For the text-containing cell, return its midpoint in (X, Y) coordinate format. 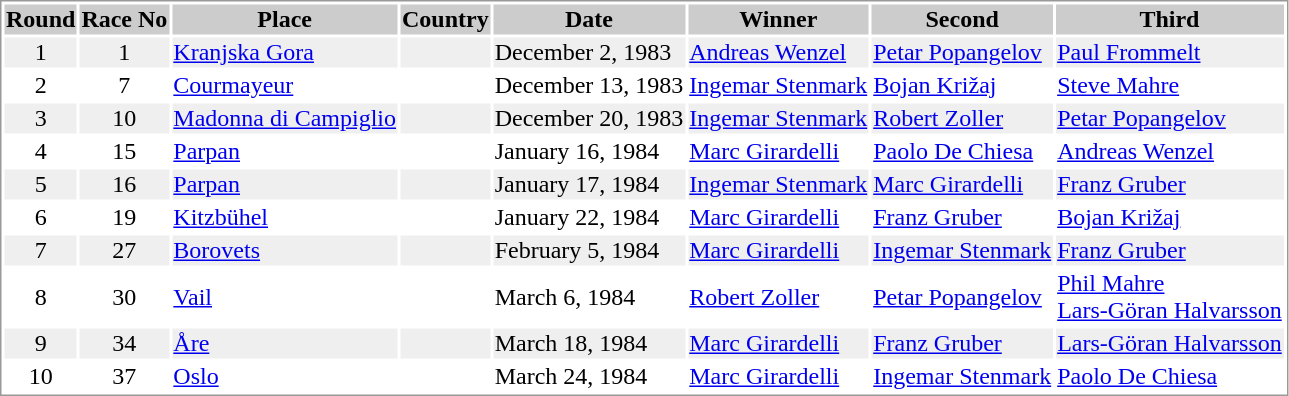
Phil Mahre Lars-Göran Halvarsson (1170, 296)
March 24, 1984 (589, 377)
30 (124, 296)
December 13, 1983 (589, 85)
Borovets (285, 251)
Country (445, 19)
Courmayeur (285, 85)
34 (124, 343)
Oslo (285, 377)
8 (40, 296)
9 (40, 343)
February 5, 1984 (589, 251)
Paul Frommelt (1170, 53)
Kranjska Gora (285, 53)
Åre (285, 343)
16 (124, 185)
Third (1170, 19)
15 (124, 151)
Race No (124, 19)
3 (40, 119)
Round (40, 19)
Madonna di Campiglio (285, 119)
27 (124, 251)
Date (589, 19)
Place (285, 19)
Steve Mahre (1170, 85)
Vail (285, 296)
March 18, 1984 (589, 343)
January 22, 1984 (589, 217)
January 17, 1984 (589, 185)
December 2, 1983 (589, 53)
Winner (778, 19)
Second (962, 19)
Lars-Göran Halvarsson (1170, 343)
19 (124, 217)
4 (40, 151)
Kitzbühel (285, 217)
December 20, 1983 (589, 119)
6 (40, 217)
37 (124, 377)
January 16, 1984 (589, 151)
March 6, 1984 (589, 296)
2 (40, 85)
5 (40, 185)
